Pinpoint the cell where the given text exists, returning its (x, y) midpoint coordinate. 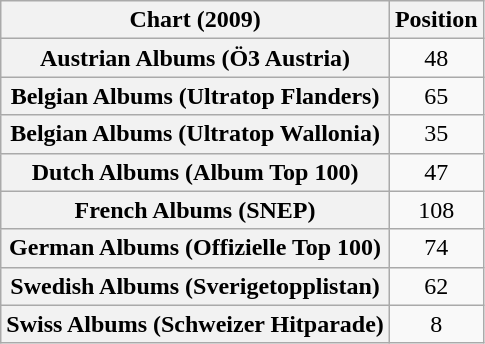
108 (436, 210)
French Albums (SNEP) (196, 210)
German Albums (Offizielle Top 100) (196, 248)
62 (436, 286)
Dutch Albums (Album Top 100) (196, 172)
48 (436, 58)
Belgian Albums (Ultratop Flanders) (196, 96)
Chart (2009) (196, 20)
Belgian Albums (Ultratop Wallonia) (196, 134)
Swiss Albums (Schweizer Hitparade) (196, 324)
65 (436, 96)
Position (436, 20)
74 (436, 248)
8 (436, 324)
Austrian Albums (Ö3 Austria) (196, 58)
35 (436, 134)
Swedish Albums (Sverigetopplistan) (196, 286)
47 (436, 172)
